Detect which cell encompasses the target text, then output its (X, Y) center coordinate. 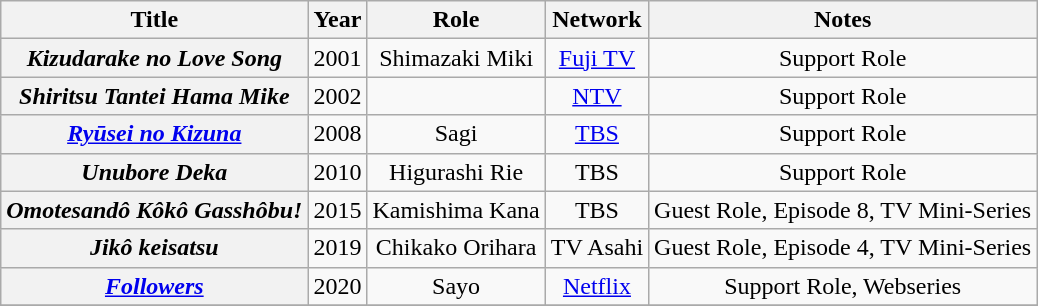
Chikako Orihara (456, 248)
Unubore Deka (154, 172)
2010 (338, 172)
Sayo (456, 286)
Title (154, 20)
2002 (338, 96)
Year (338, 20)
Netflix (596, 286)
Network (596, 20)
Kizudarake no Love Song (154, 58)
2015 (338, 210)
2008 (338, 134)
Ryūsei no Kizuna (154, 134)
Fuji TV (596, 58)
TV Asahi (596, 248)
2020 (338, 286)
2019 (338, 248)
2001 (338, 58)
Followers (154, 286)
NTV (596, 96)
Role (456, 20)
Kamishima Kana (456, 210)
Shimazaki Miki (456, 58)
Guest Role, Episode 8, TV Mini-Series (843, 210)
Support Role, Webseries (843, 286)
Guest Role, Episode 4, TV Mini-Series (843, 248)
Notes (843, 20)
Higurashi Rie (456, 172)
Jikô keisatsu (154, 248)
Shiritsu Tantei Hama Mike (154, 96)
Omotesandô Kôkô Gasshôbu! (154, 210)
Sagi (456, 134)
